Pinpoint the cell where the given text exists, returning its [X, Y] midpoint coordinate. 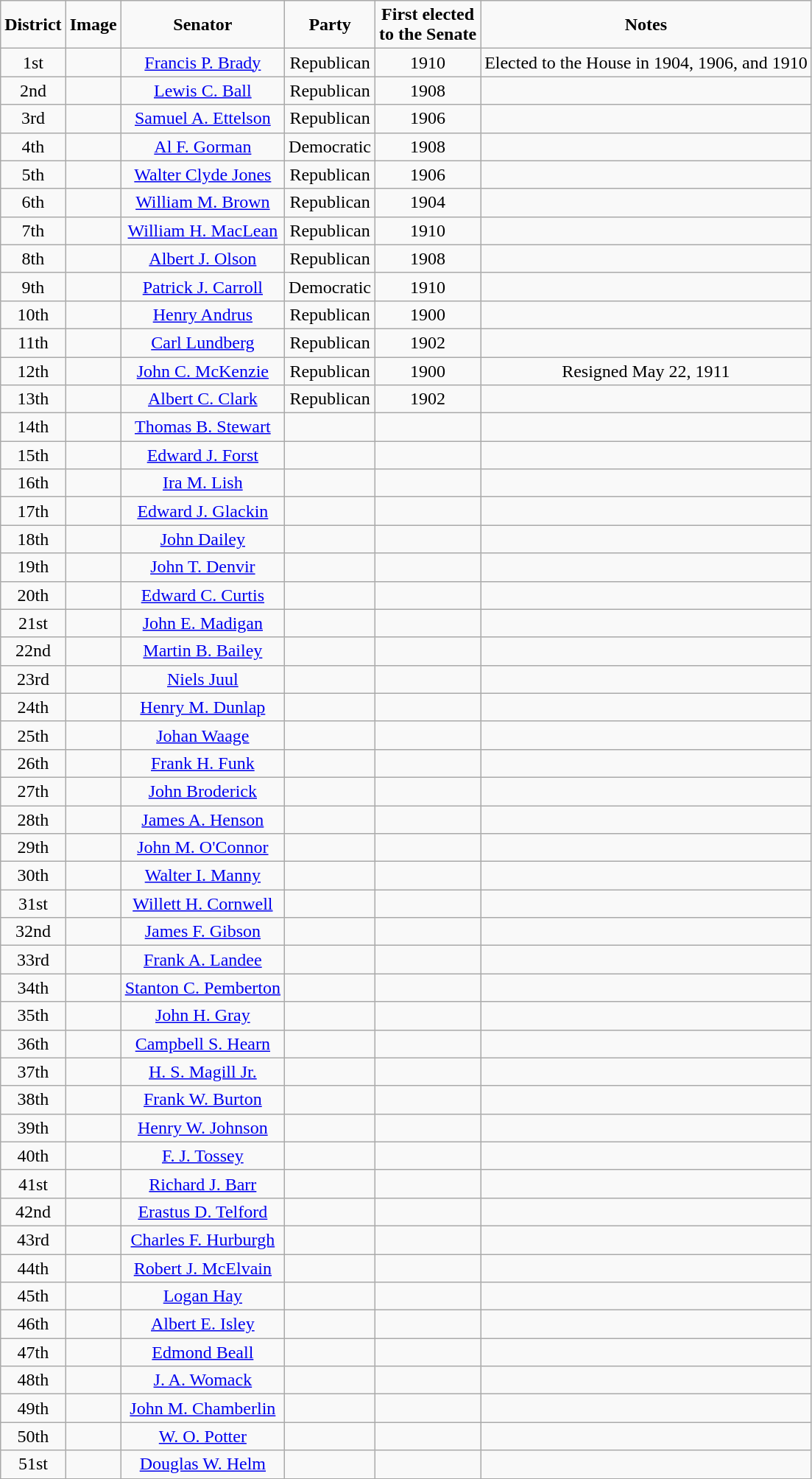
John H. Gray [202, 1016]
Notes [646, 25]
Patrick J. Carroll [202, 287]
49th [33, 1408]
27th [33, 791]
36th [33, 1044]
18th [33, 539]
41st [33, 1184]
30th [33, 876]
26th [33, 763]
John C. McKenzie [202, 370]
4th [33, 147]
William M. Brown [202, 203]
John T. Denvir [202, 567]
7th [33, 231]
33rd [33, 960]
40th [33, 1156]
Senator [202, 25]
Henry M. Dunlap [202, 707]
Francis P. Brady [202, 63]
35th [33, 1016]
John M. Chamberlin [202, 1408]
32nd [33, 932]
Henry W. Johnson [202, 1128]
20th [33, 595]
Logan Hay [202, 1296]
Image [93, 25]
John Dailey [202, 539]
50th [33, 1436]
Resigned May 22, 1911 [646, 370]
Douglas W. Helm [202, 1464]
District [33, 25]
44th [33, 1268]
John E. Madigan [202, 623]
14th [33, 427]
Frank A. Landee [202, 960]
1904 [428, 203]
21st [33, 623]
Thomas B. Stewart [202, 427]
11th [33, 342]
Lewis C. Ball [202, 91]
John Broderick [202, 791]
James F. Gibson [202, 932]
Carl Lundberg [202, 342]
Frank H. Funk [202, 763]
31st [33, 904]
Elected to the House in 1904, 1906, and 1910 [646, 63]
Samuel A. Ettelson [202, 119]
Robert J. McElvain [202, 1268]
39th [33, 1128]
Henry Andrus [202, 315]
5th [33, 175]
Edward J. Forst [202, 455]
37th [33, 1072]
42nd [33, 1212]
Albert C. Clark [202, 399]
Campbell S. Hearn [202, 1044]
John M. O'Connor [202, 848]
Al F. Gorman [202, 147]
8th [33, 259]
Johan Waage [202, 735]
3rd [33, 119]
15th [33, 455]
Frank W. Burton [202, 1100]
12th [33, 370]
Edmond Beall [202, 1352]
First elected to the Senate [428, 25]
Erastus D. Telford [202, 1212]
45th [33, 1296]
6th [33, 203]
10th [33, 315]
Richard J. Barr [202, 1184]
2nd [33, 91]
Niels Juul [202, 679]
1st [33, 63]
13th [33, 399]
24th [33, 707]
48th [33, 1380]
Martin B. Bailey [202, 651]
F. J. Tossey [202, 1156]
46th [33, 1324]
Edward C. Curtis [202, 595]
16th [33, 483]
25th [33, 735]
W. O. Potter [202, 1436]
Charles F. Hurburgh [202, 1240]
17th [33, 511]
19th [33, 567]
Party [330, 25]
James A. Henson [202, 820]
28th [33, 820]
William H. MacLean [202, 231]
Albert E. Isley [202, 1324]
47th [33, 1352]
38th [33, 1100]
J. A. Womack [202, 1380]
Stanton C. Pemberton [202, 988]
Ira M. Lish [202, 483]
34th [33, 988]
Walter Clyde Jones [202, 175]
29th [33, 848]
22nd [33, 651]
Walter I. Manny [202, 876]
Edward J. Glackin [202, 511]
Willett H. Cornwell [202, 904]
Albert J. Olson [202, 259]
23rd [33, 679]
H. S. Magill Jr. [202, 1072]
43rd [33, 1240]
51st [33, 1464]
9th [33, 287]
